Pinpoint the cell where the given text exists, returning its (X, Y) midpoint coordinate. 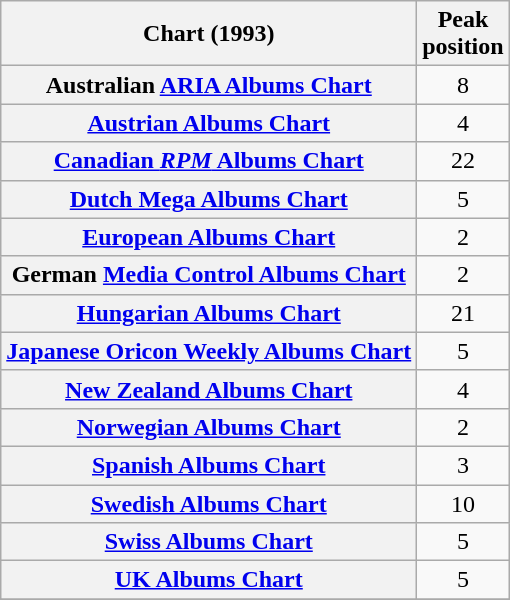
New Zealand Albums Chart (209, 389)
Canadian RPM Albums Chart (209, 161)
Australian ARIA Albums Chart (209, 85)
Chart (1993) (209, 34)
German Media Control Albums Chart (209, 275)
Japanese Oricon Weekly Albums Chart (209, 351)
3 (463, 465)
10 (463, 503)
Peakposition (463, 34)
Hungarian Albums Chart (209, 313)
Swedish Albums Chart (209, 503)
22 (463, 161)
21 (463, 313)
Spanish Albums Chart (209, 465)
Swiss Albums Chart (209, 542)
UK Albums Chart (209, 580)
European Albums Chart (209, 237)
8 (463, 85)
Dutch Mega Albums Chart (209, 199)
Norwegian Albums Chart (209, 427)
Austrian Albums Chart (209, 123)
